From the cell containing the given text, extract its center point as [X, Y] coordinate. 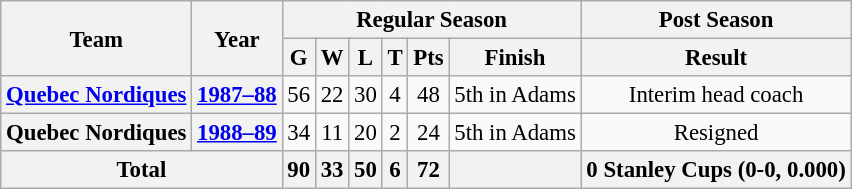
Year [237, 38]
22 [332, 95]
1987–88 [237, 95]
6 [395, 170]
L [366, 58]
T [395, 58]
Interim head coach [716, 95]
Pts [428, 58]
56 [298, 95]
Post Season [716, 20]
Finish [515, 58]
Resigned [716, 133]
Result [716, 58]
0 Stanley Cups (0-0, 0.000) [716, 170]
Team [96, 38]
W [332, 58]
4 [395, 95]
33 [332, 170]
34 [298, 133]
24 [428, 133]
2 [395, 133]
11 [332, 133]
30 [366, 95]
Regular Season [432, 20]
72 [428, 170]
Total [142, 170]
20 [366, 133]
50 [366, 170]
48 [428, 95]
90 [298, 170]
G [298, 58]
1988–89 [237, 133]
